Scan for the cell matching the given text and deliver its [X, Y] coordinate at center. 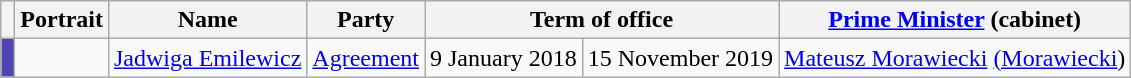
Term of office [601, 20]
Prime Minister (cabinet) [955, 20]
9 January 2018 [503, 58]
Jadwiga Emilewicz [207, 58]
15 November 2019 [680, 58]
Portrait [62, 20]
Name [207, 20]
Agreement [366, 58]
Mateusz Morawiecki (Morawiecki) [955, 58]
Party [366, 20]
